For the text-containing cell, return its midpoint in [X, Y] coordinate format. 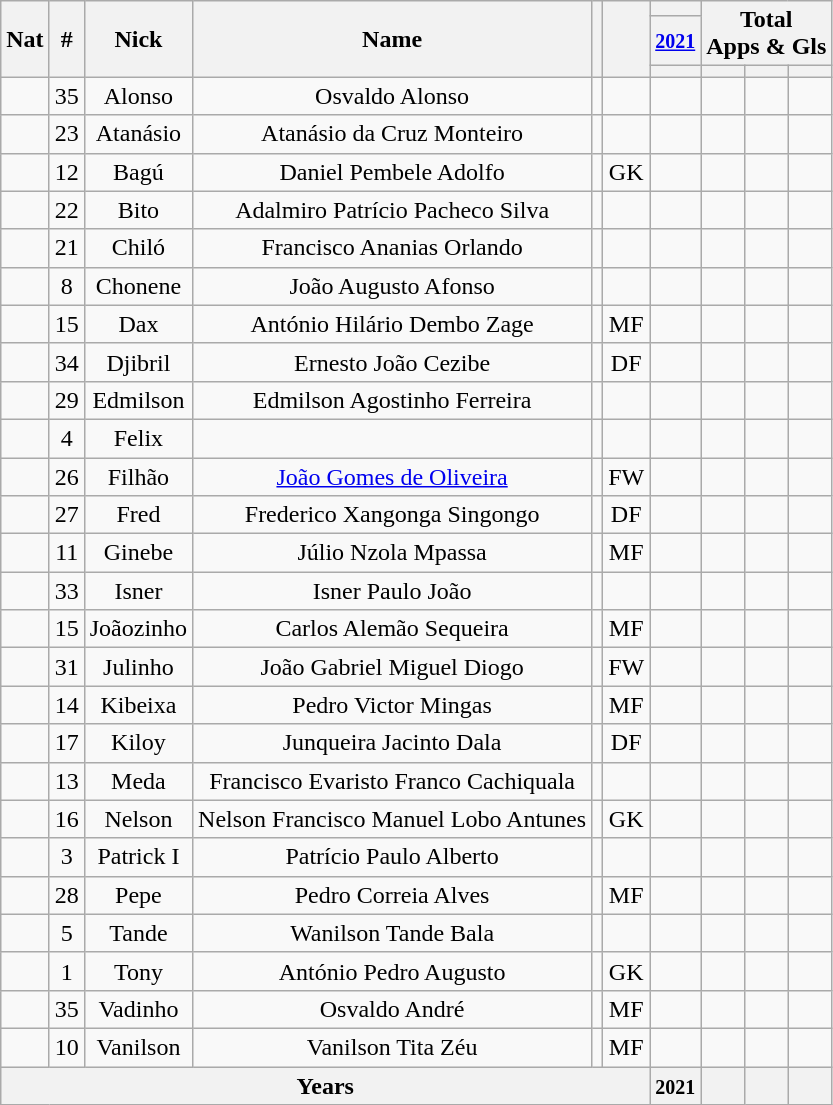
# [66, 39]
8 [66, 286]
Vanilson Tita Zéu [392, 1047]
Julinho [138, 667]
Júlio Nzola Mpassa [392, 553]
João Gabriel Miguel Diogo [392, 667]
Dax [138, 324]
Pepe [138, 895]
Vanilson [138, 1047]
Isner [138, 591]
16 [66, 819]
13 [66, 781]
31 [66, 667]
Years [326, 1085]
Tony [138, 971]
Felix [138, 438]
Fred [138, 515]
Frederico Xangonga Singongo [392, 515]
Nelson Francisco Manuel Lobo Antunes [392, 819]
Daniel Pembele Adolfo [392, 172]
Pedro Victor Mingas [392, 705]
Tande [138, 933]
Nat [25, 39]
Bagú [138, 172]
Djibril [138, 362]
Francisco Ananias Orlando [392, 248]
Atanásio [138, 134]
22 [66, 210]
Osvaldo Alonso [392, 96]
Patrick I [138, 857]
Pedro Correia Alves [392, 895]
Junqueira Jacinto Dala [392, 743]
Carlos Alemão Sequeira [392, 629]
28 [66, 895]
Bito [138, 210]
Alonso [138, 96]
27 [66, 515]
João Augusto Afonso [392, 286]
33 [66, 591]
Wanilson Tande Bala [392, 933]
Nick [138, 39]
12 [66, 172]
5 [66, 933]
Kibeixa [138, 705]
Kiloy [138, 743]
Filhão [138, 477]
Ernesto João Cezibe [392, 362]
29 [66, 400]
14 [66, 705]
Chonene [138, 286]
21 [66, 248]
23 [66, 134]
10 [66, 1047]
Edmilson [138, 400]
Chiló [138, 248]
11 [66, 553]
Joãozinho [138, 629]
1 [66, 971]
Name [392, 39]
3 [66, 857]
34 [66, 362]
Francisco Evaristo Franco Cachiquala [392, 781]
26 [66, 477]
Atanásio da Cruz Monteiro [392, 134]
Nelson [138, 819]
Ginebe [138, 553]
TotalApps & Gls [766, 34]
Isner Paulo João [392, 591]
Meda [138, 781]
Patrício Paulo Alberto [392, 857]
4 [66, 438]
Vadinho [138, 1009]
António Pedro Augusto [392, 971]
António Hilário Dembo Zage [392, 324]
Osvaldo André [392, 1009]
Adalmiro Patrício Pacheco Silva [392, 210]
Edmilson Agostinho Ferreira [392, 400]
João Gomes de Oliveira [392, 477]
17 [66, 743]
